Return the [x, y] coordinate for the center point of the cell that contains the specified text.  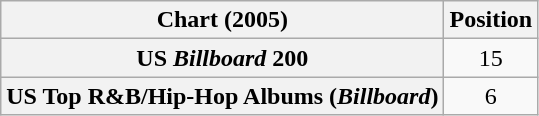
6 [491, 96]
15 [491, 58]
US Billboard 200 [222, 58]
US Top R&B/Hip-Hop Albums (Billboard) [222, 96]
Chart (2005) [222, 20]
Position [491, 20]
